Scan for the cell matching the given text and deliver its (X, Y) coordinate at center. 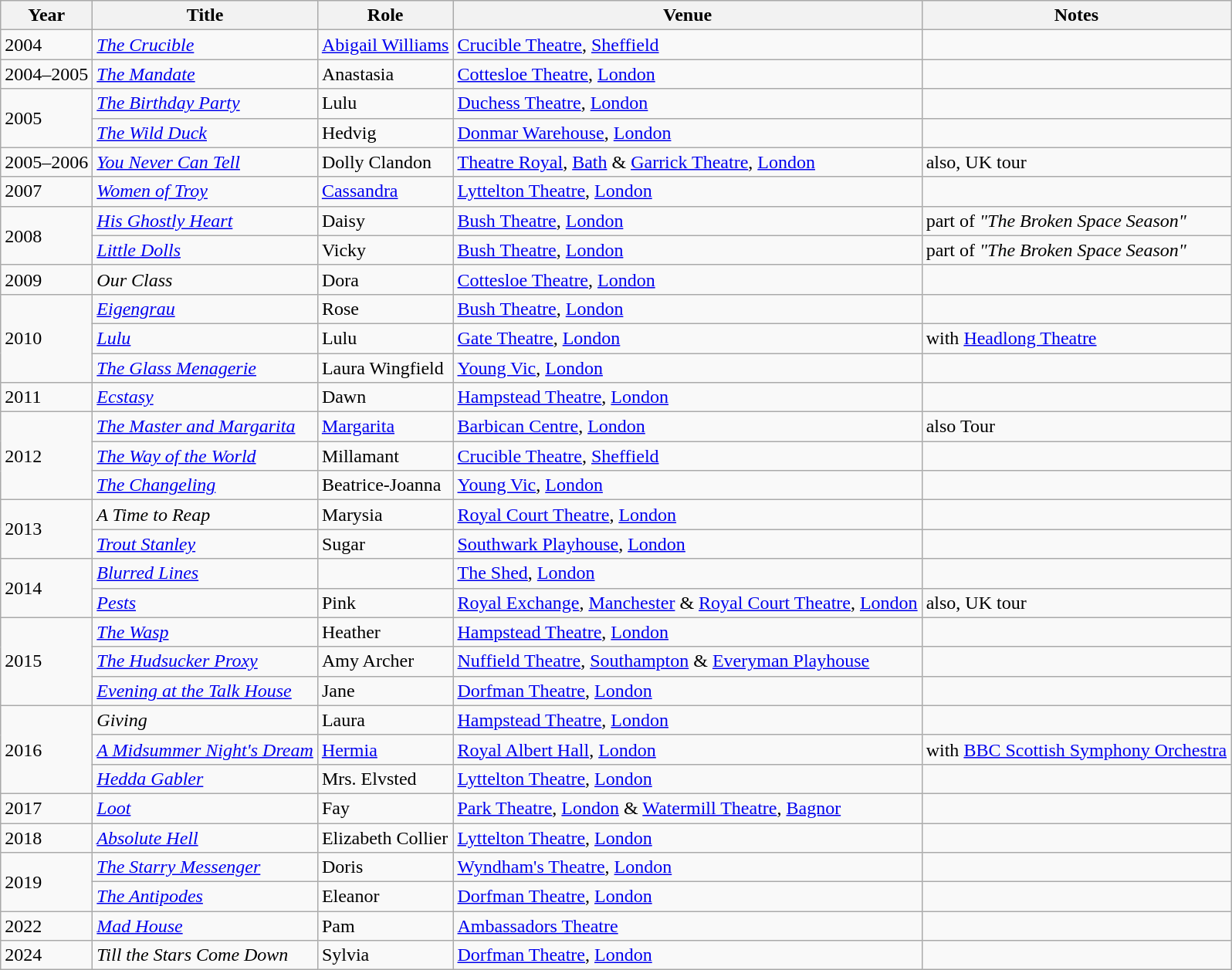
Cassandra (385, 191)
Hedda Gabler (205, 779)
Sylvia (385, 955)
Fay (385, 808)
Laura Wingfield (385, 368)
Southwark Playhouse, London (687, 544)
Royal Exchange, Manchester & Royal Court Theatre, London (687, 603)
Sugar (385, 544)
A Midsummer Night's Dream (205, 749)
Daisy (385, 221)
2013 (46, 529)
The Way of the World (205, 456)
Venue (687, 15)
Millamant (385, 456)
Mad House (205, 926)
Park Theatre, London & Watermill Theatre, Bagnor (687, 808)
The Wild Duck (205, 133)
Little Dolls (205, 250)
The Crucible (205, 45)
Beatrice-Joanna (385, 485)
Donmar Warehouse, London (687, 133)
also Tour (1076, 427)
Pam (385, 926)
Role (385, 15)
2007 (46, 191)
Marysia (385, 515)
A Time to Reap (205, 515)
Dawn (385, 397)
Till the Stars Come Down (205, 955)
2016 (46, 749)
Absolute Hell (205, 837)
Nuffield Theatre, Southampton & Everyman Playhouse (687, 661)
with BBC Scottish Symphony Orchestra (1076, 749)
Royal Court Theatre, London (687, 515)
2009 (46, 279)
Anastasia (385, 74)
Rose (385, 309)
2012 (46, 456)
The Mandate (205, 74)
Margarita (385, 427)
Dolly Clandon (385, 162)
Hedvig (385, 133)
2010 (46, 338)
The Birthday Party (205, 103)
The Master and Margarita (205, 427)
2008 (46, 235)
Laura (385, 720)
Women of Troy (205, 191)
The Glass Menagerie (205, 368)
Abigail Williams (385, 45)
Heather (385, 632)
Eigengrau (205, 309)
2004–2005 (46, 74)
2014 (46, 588)
Mrs. Elvsted (385, 779)
Our Class (205, 279)
Hermia (385, 749)
The Wasp (205, 632)
Evening at the Talk House (205, 691)
Title (205, 15)
Eleanor (385, 897)
Gate Theatre, London (687, 338)
Vicky (385, 250)
Pests (205, 603)
Royal Albert Hall, London (687, 749)
Giving (205, 720)
2022 (46, 926)
The Antipodes (205, 897)
Trout Stanley (205, 544)
The Starry Messenger (205, 867)
Ambassadors Theatre (687, 926)
Ecstasy (205, 397)
Year (46, 15)
with Headlong Theatre (1076, 338)
The Changeling (205, 485)
Barbican Centre, London (687, 427)
Blurred Lines (205, 573)
2011 (46, 397)
His Ghostly Heart (205, 221)
Amy Archer (385, 661)
Theatre Royal, Bath & Garrick Theatre, London (687, 162)
2005 (46, 118)
2017 (46, 808)
2018 (46, 837)
2019 (46, 882)
Elizabeth Collier (385, 837)
You Never Can Tell (205, 162)
Duchess Theatre, London (687, 103)
Dora (385, 279)
2004 (46, 45)
Loot (205, 808)
Jane (385, 691)
Pink (385, 603)
The Hudsucker Proxy (205, 661)
Wyndham's Theatre, London (687, 867)
2005–2006 (46, 162)
The Shed, London (687, 573)
Notes (1076, 15)
2015 (46, 661)
Doris (385, 867)
2024 (46, 955)
